Scan for the cell matching the given text and deliver its (x, y) coordinate at center. 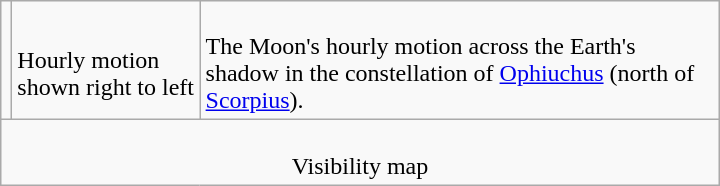
The Moon's hourly motion across the Earth's shadow in the constellation of Ophiuchus (north of Scorpius). (460, 60)
Hourly motion shown right to left (106, 60)
Visibility map (360, 152)
